For the text-containing cell, return its midpoint in [x, y] coordinate format. 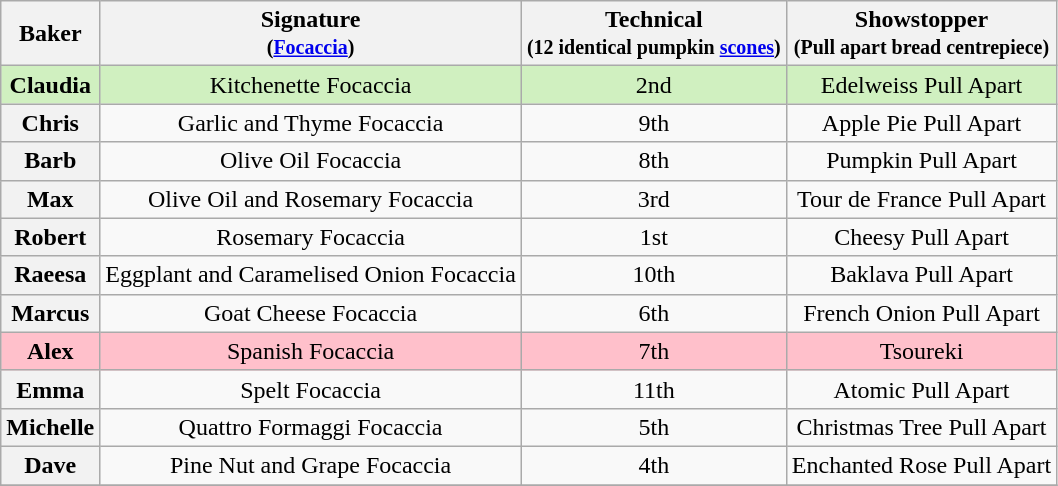
Christmas Tree Pull Apart [921, 427]
Goat Cheese Focaccia [311, 313]
Showstopper(Pull apart bread centrepiece) [921, 34]
Emma [50, 389]
Spelt Focaccia [311, 389]
4th [654, 465]
Marcus [50, 313]
Claudia [50, 85]
8th [654, 161]
Alex [50, 351]
Olive Oil Focaccia [311, 161]
Atomic Pull Apart [921, 389]
1st [654, 237]
Cheesy Pull Apart [921, 237]
Michelle [50, 427]
Garlic and Thyme Focaccia [311, 123]
Tour de France Pull Apart [921, 199]
Enchanted Rose Pull Apart [921, 465]
Robert [50, 237]
Raeesa [50, 275]
9th [654, 123]
11th [654, 389]
Edelweiss Pull Apart [921, 85]
Baklava Pull Apart [921, 275]
Apple Pie Pull Apart [921, 123]
Rosemary Focaccia [311, 237]
6th [654, 313]
2nd [654, 85]
Signature(Focaccia) [311, 34]
Max [50, 199]
Technical(12 identical pumpkin scones) [654, 34]
Dave [50, 465]
French Onion Pull Apart [921, 313]
7th [654, 351]
Eggplant and Caramelised Onion Focaccia [311, 275]
Chris [50, 123]
Barb [50, 161]
Pumpkin Pull Apart [921, 161]
5th [654, 427]
Olive Oil and Rosemary Focaccia [311, 199]
Baker [50, 34]
3rd [654, 199]
Kitchenette Focaccia [311, 85]
Spanish Focaccia [311, 351]
Tsoureki [921, 351]
Pine Nut and Grape Focaccia [311, 465]
Quattro Formaggi Focaccia [311, 427]
10th [654, 275]
